Identify which cell holds the provided text, then report its [x, y] central coordinate. 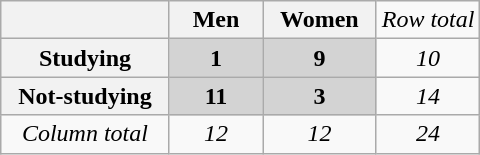
11 [216, 96]
14 [428, 96]
Not-studying [85, 96]
24 [428, 134]
9 [320, 58]
Women [320, 20]
Men [216, 20]
Row total [428, 20]
10 [428, 58]
Studying [85, 58]
3 [320, 96]
1 [216, 58]
Column total [85, 134]
